Provide the (X, Y) coordinate of the cell's center where the given text is located.  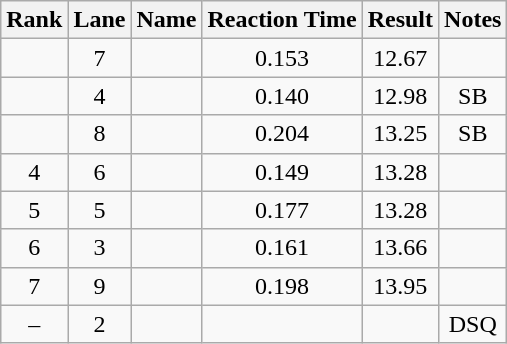
8 (100, 134)
12.67 (400, 58)
0.149 (282, 172)
DSQ (473, 324)
3 (100, 248)
9 (100, 286)
Notes (473, 20)
– (34, 324)
13.25 (400, 134)
Result (400, 20)
12.98 (400, 96)
Lane (100, 20)
0.177 (282, 210)
0.198 (282, 286)
Rank (34, 20)
Reaction Time (282, 20)
2 (100, 324)
13.66 (400, 248)
Name (166, 20)
0.140 (282, 96)
0.153 (282, 58)
13.95 (400, 286)
0.204 (282, 134)
0.161 (282, 248)
